Return [x, y] of the center of cell containing provided text 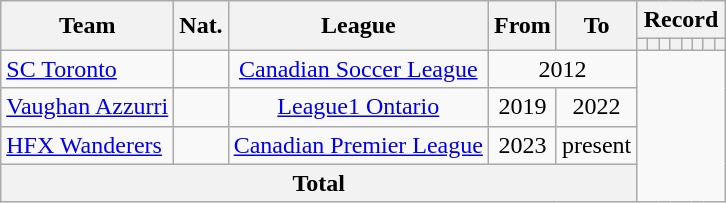
Record [681, 20]
To [596, 26]
HFX Wanderers [88, 145]
2022 [596, 107]
SC Toronto [88, 69]
Canadian Premier League [358, 145]
present [596, 145]
Team [88, 26]
League1 Ontario [358, 107]
Total [319, 183]
From [522, 26]
2023 [522, 145]
2019 [522, 107]
2012 [562, 69]
Vaughan Azzurri [88, 107]
Nat. [201, 26]
Canadian Soccer League [358, 69]
League [358, 26]
